Extract the (X, Y) coordinate from the center of the cell holding the provided text.  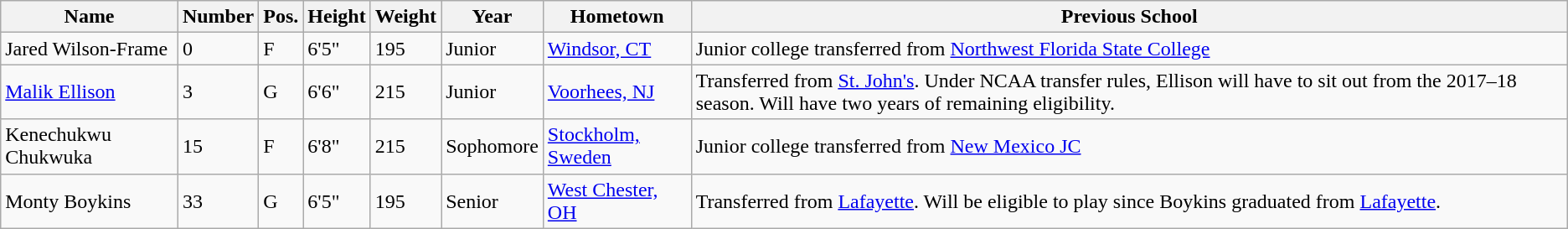
Monty Boykins (90, 201)
Pos. (281, 17)
Transferred from Lafayette. Will be eligible to play since Boykins graduated from Lafayette. (1129, 201)
33 (218, 201)
Number (218, 17)
3 (218, 92)
Senior (493, 201)
Junior college transferred from Northwest Florida State College (1129, 49)
Kenechukwu Chukwuka (90, 146)
Junior college transferred from New Mexico JC (1129, 146)
6'8" (337, 146)
Previous School (1129, 17)
Year (493, 17)
Sophomore (493, 146)
Malik Ellison (90, 92)
Name (90, 17)
15 (218, 146)
Windsor, CT (616, 49)
Stockholm, Sweden (616, 146)
Jared Wilson-Frame (90, 49)
6'6" (337, 92)
Height (337, 17)
Hometown (616, 17)
0 (218, 49)
Voorhees, NJ (616, 92)
West Chester, OH (616, 201)
Weight (405, 17)
